Scan for the cell matching the given text and deliver its [X, Y] coordinate at center. 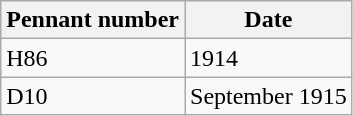
H86 [93, 58]
Date [268, 20]
September 1915 [268, 96]
Pennant number [93, 20]
1914 [268, 58]
D10 [93, 96]
